Determine the (X, Y) coordinate at the center of the cell enclosing the given text.  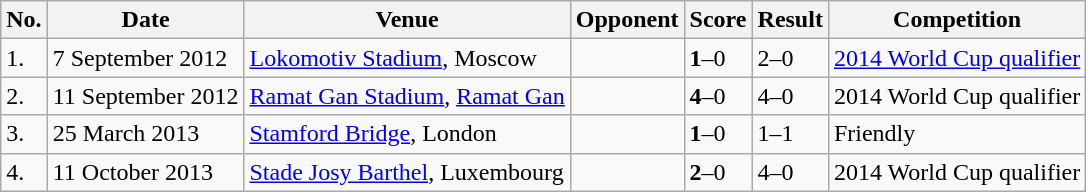
Score (718, 20)
Friendly (956, 134)
Result (790, 20)
Lokomotiv Stadium, Moscow (407, 58)
Stade Josy Barthel, Luxembourg (407, 172)
Date (146, 20)
No. (24, 20)
Venue (407, 20)
11 October 2013 (146, 172)
2. (24, 96)
1–1 (790, 134)
Opponent (627, 20)
Stamford Bridge, London (407, 134)
3. (24, 134)
25 March 2013 (146, 134)
1. (24, 58)
7 September 2012 (146, 58)
Competition (956, 20)
4. (24, 172)
11 September 2012 (146, 96)
Ramat Gan Stadium, Ramat Gan (407, 96)
